Extract the [x, y] coordinate from the center of the cell holding the provided text.  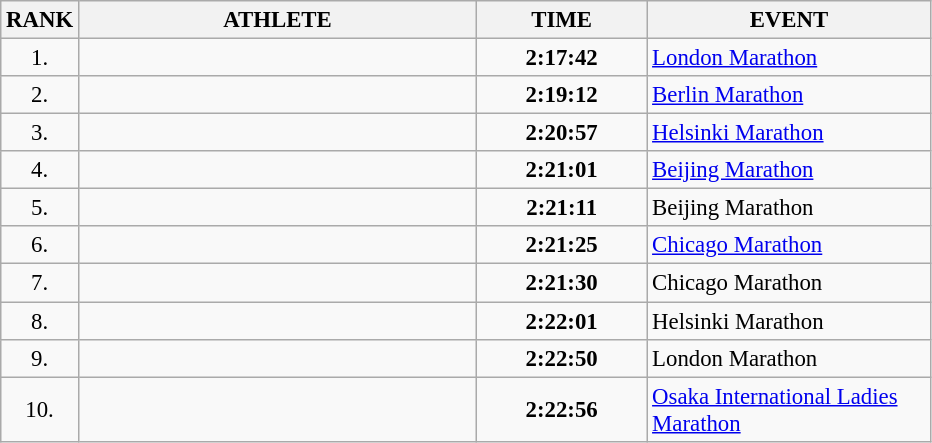
10. [40, 410]
8. [40, 321]
EVENT [789, 20]
2:22:01 [562, 321]
Berlin Marathon [789, 95]
9. [40, 358]
6. [40, 245]
2:17:42 [562, 58]
2:22:50 [562, 358]
ATHLETE [277, 20]
2:21:11 [562, 208]
1. [40, 58]
TIME [562, 20]
2:20:57 [562, 133]
5. [40, 208]
3. [40, 133]
2:21:25 [562, 245]
RANK [40, 20]
2:21:30 [562, 283]
2. [40, 95]
2:21:01 [562, 170]
Osaka International Ladies Marathon [789, 410]
7. [40, 283]
4. [40, 170]
2:22:56 [562, 410]
2:19:12 [562, 95]
